For the text-containing cell, return its midpoint in (x, y) coordinate format. 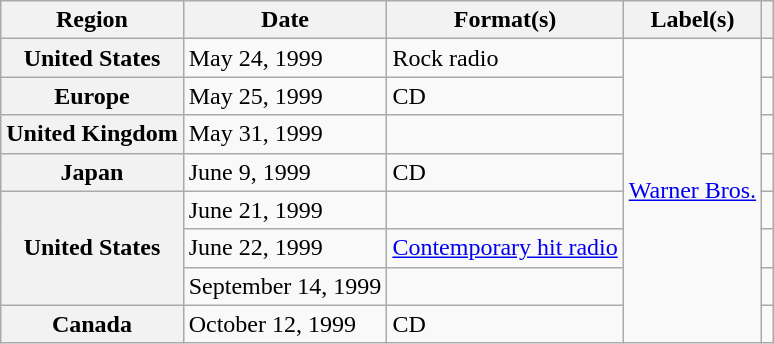
September 14, 1999 (285, 286)
Label(s) (692, 20)
June 9, 1999 (285, 172)
Rock radio (505, 58)
June 21, 1999 (285, 210)
Japan (92, 172)
June 22, 1999 (285, 248)
October 12, 1999 (285, 324)
May 24, 1999 (285, 58)
Canada (92, 324)
Europe (92, 96)
Warner Bros. (692, 191)
Format(s) (505, 20)
Contemporary hit radio (505, 248)
Date (285, 20)
May 25, 1999 (285, 96)
May 31, 1999 (285, 134)
United Kingdom (92, 134)
Region (92, 20)
